Return [X, Y] of the center of cell containing provided text 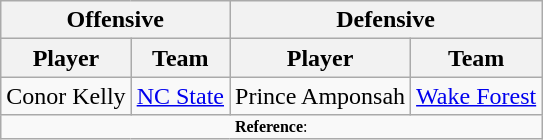
Offensive [116, 20]
Defensive [386, 20]
NC State [180, 96]
Prince Amponsah [320, 96]
Wake Forest [476, 96]
Reference: [272, 127]
Conor Kelly [66, 96]
